Extract the [X, Y] coordinate from the center of the cell holding the provided text.  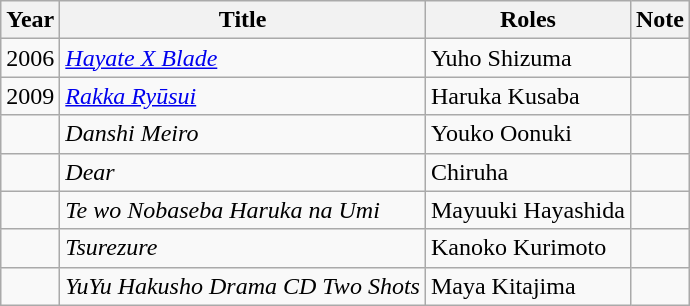
Title [243, 20]
Hayate X Blade [243, 58]
Chiruha [528, 172]
2006 [30, 58]
Rakka Ryūsui [243, 96]
Youko Oonuki [528, 134]
Roles [528, 20]
Danshi Meiro [243, 134]
YuYu Hakusho Drama CD Two Shots [243, 286]
Kanoko Kurimoto [528, 248]
Yuho Shizuma [528, 58]
Year [30, 20]
Mayuuki Hayashida [528, 210]
Te wo Nobaseba Haruka na Umi [243, 210]
2009 [30, 96]
Dear [243, 172]
Haruka Kusaba [528, 96]
Note [660, 20]
Maya Kitajima [528, 286]
Tsurezure [243, 248]
